Return the [X, Y] coordinate for the center point of the cell that contains the specified text.  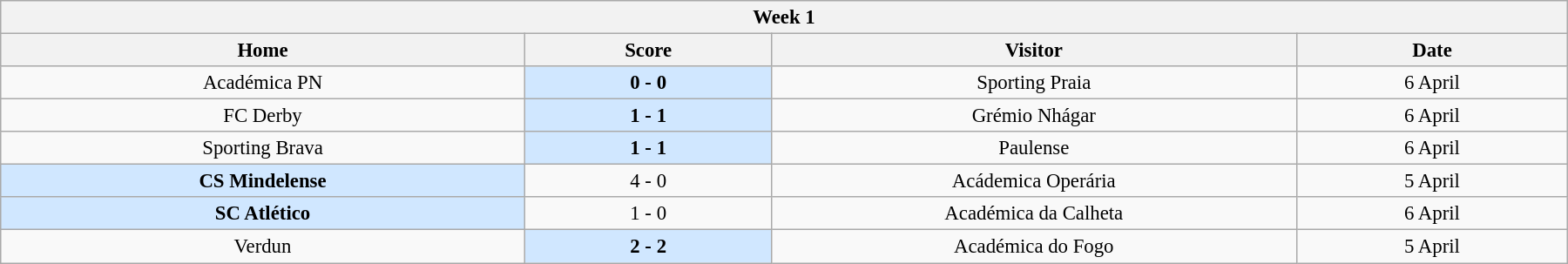
Verdun [263, 247]
2 - 2 [648, 247]
Académica do Fogo [1033, 247]
Date [1432, 51]
Sporting Praia [1033, 83]
Académica da Calheta [1033, 213]
Score [648, 51]
Académica PN [263, 83]
Sporting Brava [263, 148]
Visitor [1033, 51]
FC Derby [263, 116]
1 - 0 [648, 213]
CS Mindelense [263, 181]
0 - 0 [648, 83]
Week 1 [784, 17]
4 - 0 [648, 181]
Grémio Nhágar [1033, 116]
Paulense [1033, 148]
Acádemica Operária [1033, 181]
Home [263, 51]
SC Atlético [263, 213]
